Extract the (x, y) coordinate from the center of the cell holding the provided text.  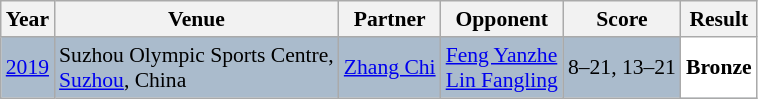
Score (622, 19)
Result (719, 19)
8–21, 13–21 (622, 68)
Zhang Chi (390, 68)
Venue (196, 19)
Partner (390, 19)
Opponent (502, 19)
Feng Yanzhe Lin Fangling (502, 68)
Year (28, 19)
2019 (28, 68)
Bronze (719, 68)
Suzhou Olympic Sports Centre,Suzhou, China (196, 68)
